Locate the cell with the specified text and output its [X, Y] center coordinate. 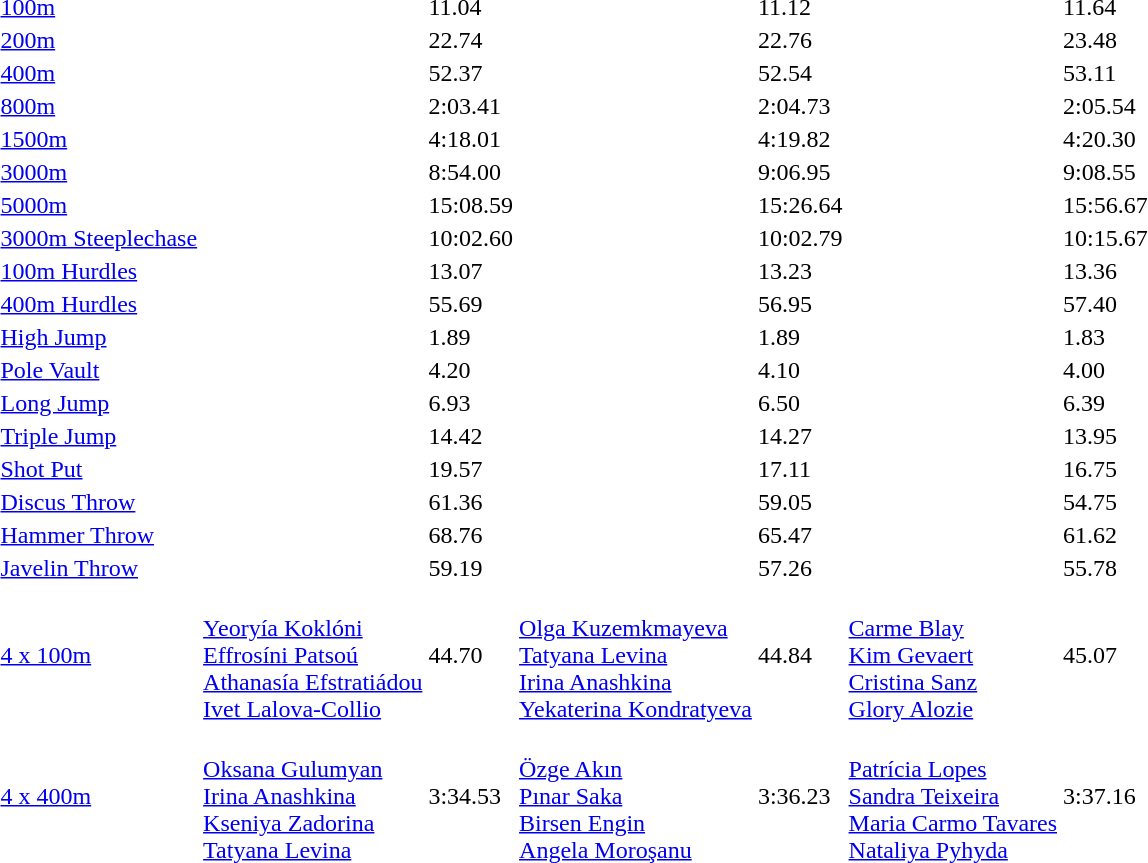
2:04.73 [800, 106]
17.11 [800, 469]
4:19.82 [800, 139]
4:18.01 [471, 139]
9:06.95 [800, 172]
2:03.41 [471, 106]
Yeoryía KoklóniEffrosíni PatsoúAthanasía EfstratiádouIvet Lalova-Collio [313, 655]
13.23 [800, 271]
61.36 [471, 502]
15:08.59 [471, 205]
65.47 [800, 535]
Olga KuzemkmayevaTatyana LevinaIrina AnashkinaYekaterina Kondratyeva [636, 655]
59.05 [800, 502]
56.95 [800, 304]
4.20 [471, 370]
59.19 [471, 568]
4.10 [800, 370]
14.42 [471, 436]
19.57 [471, 469]
10:02.79 [800, 238]
52.54 [800, 73]
8:54.00 [471, 172]
55.69 [471, 304]
44.84 [800, 655]
22.76 [800, 40]
6.93 [471, 403]
14.27 [800, 436]
44.70 [471, 655]
6.50 [800, 403]
13.07 [471, 271]
22.74 [471, 40]
68.76 [471, 535]
Carme BlayKim GevaertCristina SanzGlory Alozie [952, 655]
57.26 [800, 568]
15:26.64 [800, 205]
52.37 [471, 73]
10:02.60 [471, 238]
